Identify which cell holds the provided text, then report its [x, y] central coordinate. 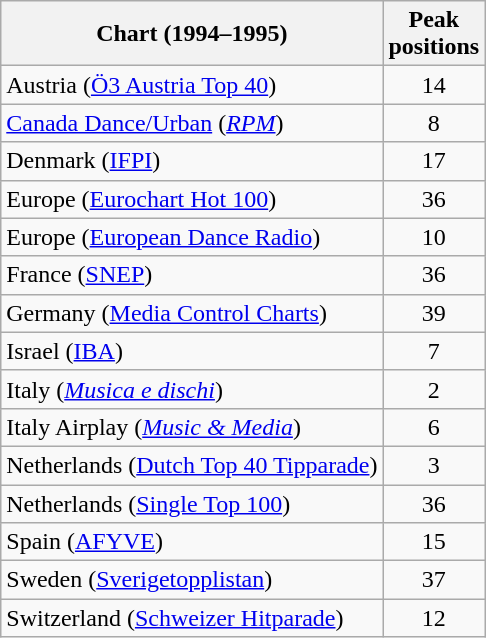
12 [434, 618]
Italy Airplay (Music & Media) [192, 427]
Switzerland (Schweizer Hitparade) [192, 618]
Denmark (IFPI) [192, 161]
Spain (AFYVE) [192, 542]
3 [434, 465]
14 [434, 85]
Europe (Eurochart Hot 100) [192, 199]
15 [434, 542]
Israel (IBA) [192, 351]
Peakpositions [434, 34]
8 [434, 123]
10 [434, 237]
17 [434, 161]
France (SNEP) [192, 275]
Canada Dance/Urban (RPM) [192, 123]
Italy (Musica e dischi) [192, 389]
6 [434, 427]
Netherlands (Single Top 100) [192, 503]
Sweden (Sverigetopplistan) [192, 580]
Europe (European Dance Radio) [192, 237]
Netherlands (Dutch Top 40 Tipparade) [192, 465]
39 [434, 313]
Chart (1994–1995) [192, 34]
Germany (Media Control Charts) [192, 313]
2 [434, 389]
37 [434, 580]
7 [434, 351]
Austria (Ö3 Austria Top 40) [192, 85]
